Return [X, Y] of the center of cell containing provided text 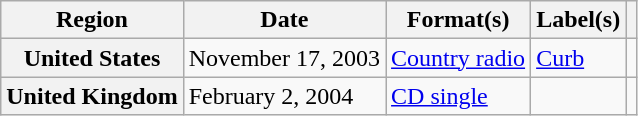
Label(s) [578, 20]
Format(s) [458, 20]
Country radio [458, 58]
Date [284, 20]
November 17, 2003 [284, 58]
United States [92, 58]
Region [92, 20]
United Kingdom [92, 96]
CD single [458, 96]
February 2, 2004 [284, 96]
Curb [578, 58]
